Extract the [X, Y] coordinate from the center of the cell holding the provided text.  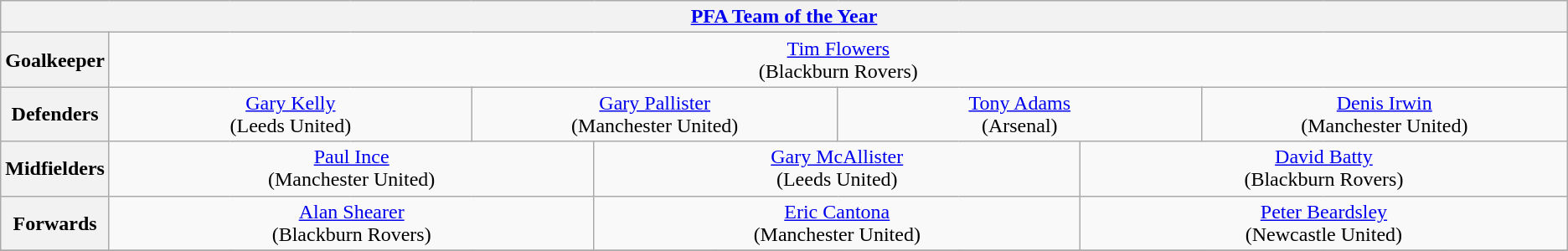
Gary McAllister(Leeds United) [838, 169]
Denis Irwin(Manchester United) [1384, 114]
Eric Cantona(Manchester United) [838, 223]
Paul Ince(Manchester United) [351, 169]
Defenders [55, 114]
Peter Beardsley(Newcastle United) [1324, 223]
Midfielders [55, 169]
Goalkeeper [55, 60]
Gary Kelly(Leeds United) [290, 114]
Tim Flowers(Blackburn Rovers) [838, 60]
Tony Adams(Arsenal) [1019, 114]
Forwards [55, 223]
David Batty(Blackburn Rovers) [1324, 169]
PFA Team of the Year [784, 17]
Gary Pallister(Manchester United) [655, 114]
Alan Shearer(Blackburn Rovers) [351, 223]
